Determine the (X, Y) coordinate at the center of the cell enclosing the given text.  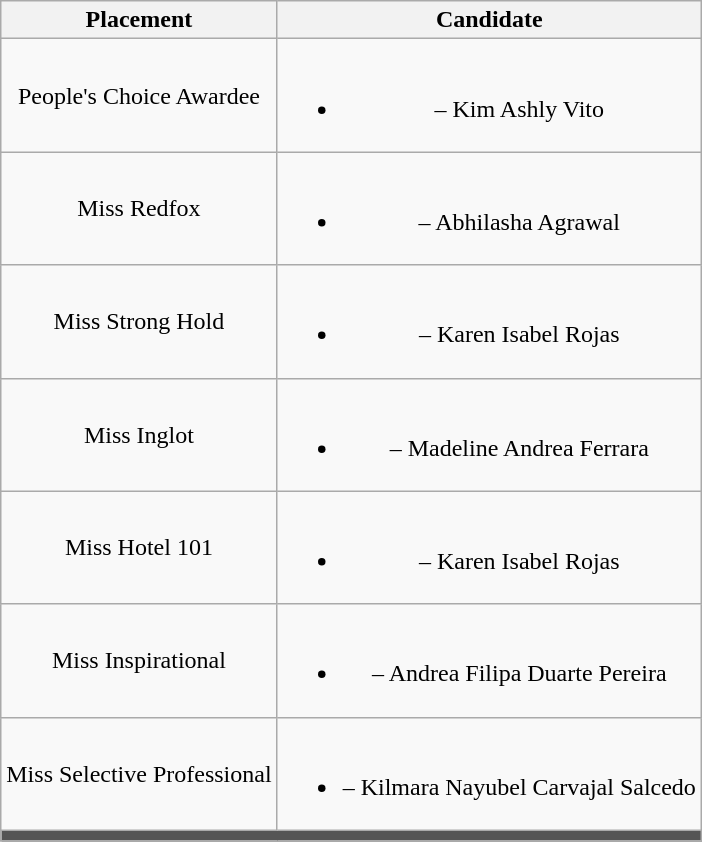
– Kilmara Nayubel Carvajal Salcedo (489, 774)
Miss Strong Hold (139, 322)
Miss Selective Professional (139, 774)
Miss Inglot (139, 434)
– Kim Ashly Vito (489, 96)
Miss Hotel 101 (139, 548)
People's Choice Awardee (139, 96)
Miss Inspirational (139, 660)
Miss Redfox (139, 208)
– Abhilasha Agrawal (489, 208)
Candidate (489, 20)
Placement (139, 20)
– Madeline Andrea Ferrara (489, 434)
– Andrea Filipa Duarte Pereira (489, 660)
